Provide the [x, y] coordinate of the cell's center where the given text is located.  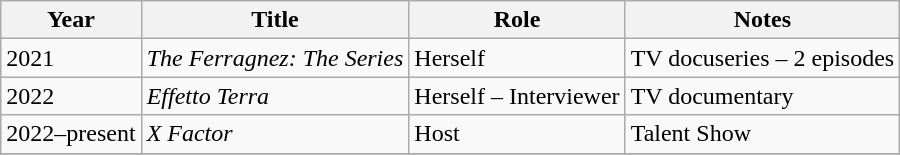
The Ferragnez: The Series [275, 58]
X Factor [275, 134]
Role [517, 20]
Year [71, 20]
Herself – Interviewer [517, 96]
Host [517, 134]
TV docuseries – 2 episodes [762, 58]
2022–present [71, 134]
Effetto Terra [275, 96]
Herself [517, 58]
2021 [71, 58]
Talent Show [762, 134]
TV documentary [762, 96]
2022 [71, 96]
Notes [762, 20]
Title [275, 20]
